Capture the cell that displays the provided text and extract its [x, y] central coordinate. 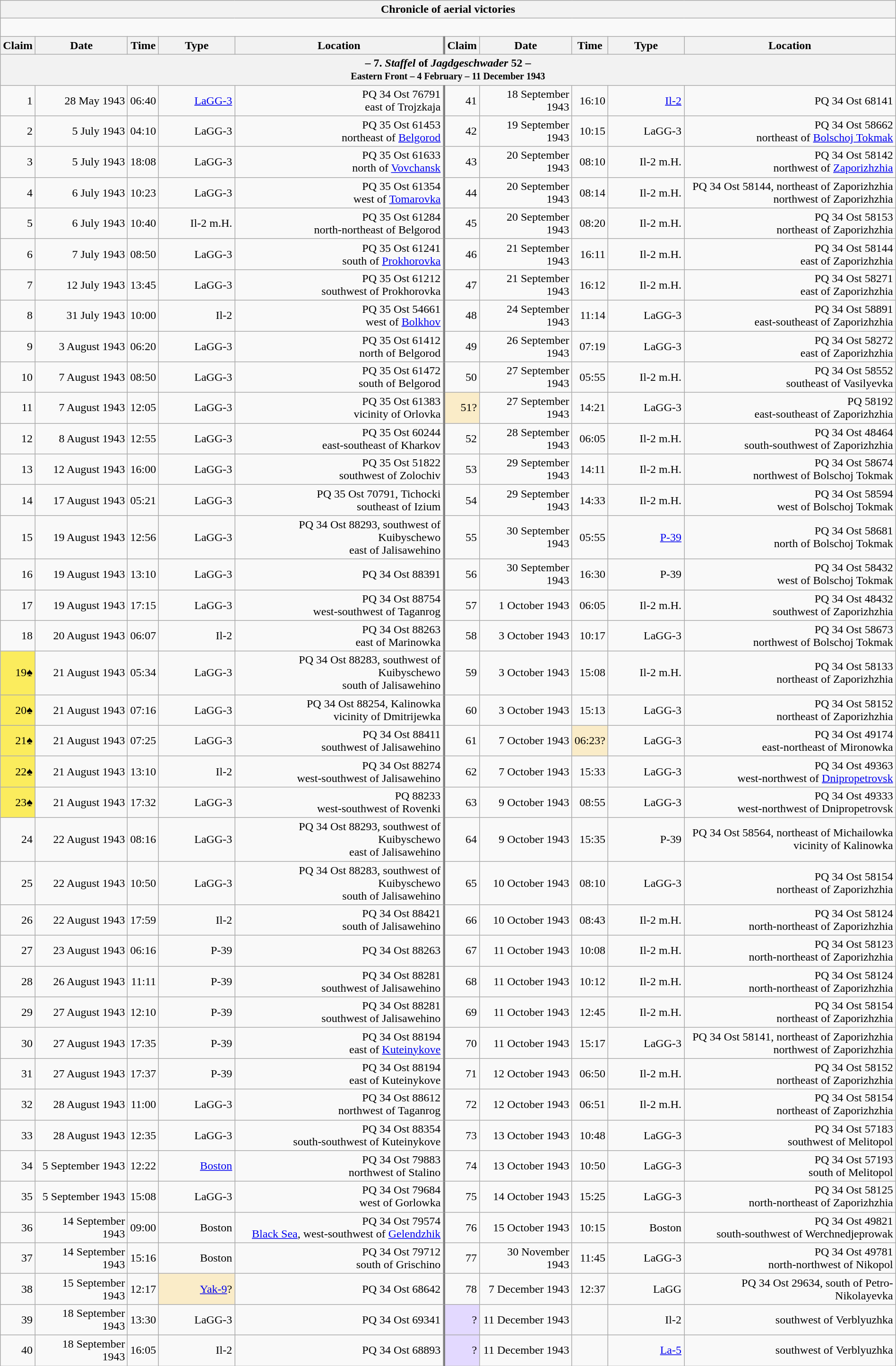
12:37 [590, 1289]
3 August 1943 [81, 346]
35 [18, 1196]
13:30 [143, 1319]
24 September 1943 [526, 316]
PQ 35 Ost 60244 east-southeast of Kharkov [339, 438]
37 [18, 1258]
PQ 34 Ost 58674 northwest of Bolschoj Tokmak [790, 470]
PQ 34 Ost 79883 northwest of Stalino [339, 1166]
16:05 [143, 1350]
PQ 34 Ost 58271 east of Zaporizhzhia [790, 284]
72 [461, 1105]
41 [461, 100]
PQ 34 Ost 58594 west of Bolschoj Tokmak [790, 500]
19♠ [18, 673]
PQ 34 Ost 49821 south-southwest of Werchnedjeprowak [790, 1228]
PQ 34 Ost 57183 southwest of Melitopol [790, 1135]
51? [461, 408]
21♠ [18, 741]
61 [461, 741]
10 [18, 377]
10:40 [143, 223]
17:32 [143, 802]
10:17 [590, 636]
26 August 1943 [81, 982]
PQ 34 Ost 49333 west-northwest of Dnipropetrovsk [790, 802]
PQ 34 Ost 88354 south-southwest of Kuteinykove [339, 1135]
PQ 34 Ost 58681 north of Bolschoj Tokmak [790, 537]
PQ 34 Ost 58891 east-southeast of Zaporizhzhia [790, 316]
8 August 1943 [81, 438]
10:00 [143, 316]
31 July 1943 [81, 316]
12:17 [143, 1289]
PQ 34 Ost 58144 east of Zaporizhzhia [790, 254]
PQ 35 Ost 61241 south of Prokhorovka [339, 254]
64 [461, 839]
PQ 34 Ost 58133 northeast of Zaporizhzhia [790, 673]
17:37 [143, 1074]
23 August 1943 [81, 951]
07:25 [143, 741]
Chronicle of aerial victories [448, 9]
24 [18, 839]
16:11 [590, 254]
32 [18, 1105]
La-5 [646, 1350]
PQ 35 Ost 61472 south of Belgorod [339, 377]
18:08 [143, 162]
15:25 [590, 1196]
12:56 [143, 537]
13 [18, 470]
PQ 34 Ost 58272 east of Zaporizhzhia [790, 346]
16:00 [143, 470]
10:48 [590, 1135]
38 [18, 1289]
60 [461, 710]
7 [18, 284]
7 December 1943 [526, 1289]
07:16 [143, 710]
17 [18, 605]
PQ 34 Ost 58552southeast of Vasilyevka [790, 377]
62 [461, 771]
14 [18, 500]
PQ 34 Ost 88612 northwest of Taganrog [339, 1105]
58 [461, 636]
PQ 35 Ost 61383vicinity of Orlovka [339, 408]
40 [18, 1350]
42 [461, 131]
16 [18, 575]
59 [461, 673]
20 August 1943 [81, 636]
PQ 34 Ost 58662 northeast of Bolschoj Tokmak [790, 131]
04:10 [143, 131]
12:10 [143, 1012]
77 [461, 1258]
11:14 [590, 316]
PQ 34 Ost 76791east of Trojzkaja [339, 100]
33 [18, 1135]
PQ 34 Ost 79712 south of Grischino [339, 1258]
06:07 [143, 636]
PQ 34 Ost 48464 south-southwest of Zaporizhzhia [790, 438]
PQ 34 Ost 88391 [339, 575]
PQ 34 Ost 88263 [339, 951]
12:45 [590, 1012]
08:43 [590, 920]
10:12 [590, 982]
PQ 34 Ost 88421 south of Jalisawehino [339, 920]
26 September 1943 [526, 346]
11 [18, 408]
PQ 34 Ost 68141 [790, 100]
34 [18, 1166]
12 August 1943 [81, 470]
15:33 [590, 771]
PQ 35 Ost 61453 northeast of Belgorod [339, 131]
PQ 58192 east-southeast of Zaporizhzhia [790, 408]
PQ 34 Ost 49781 north-northwest of Nikopol [790, 1258]
PQ 35 Ost 61212 southwest of Prokhorovka [339, 284]
14:21 [590, 408]
PQ 34 Ost 57193 south of Melitopol [790, 1166]
PQ 34 Ost 69341 [339, 1319]
15 [18, 537]
73 [461, 1135]
12:05 [143, 408]
PQ 34 Ost 58153northeast of Zaporizhzhia [790, 223]
08:14 [590, 193]
15:13 [590, 710]
45 [461, 223]
56 [461, 575]
43 [461, 162]
PQ 35 Ost 61354 west of Tomarovka [339, 193]
PQ 34 Ost 58144, northeast of Zaporizhzhianorthwest of Zaporizhzhia [790, 193]
5 [18, 223]
74 [461, 1166]
47 [461, 284]
PQ 34 Ost 79574Black Sea, west-southwest of Gelendzhik [339, 1228]
11:00 [143, 1105]
Yak-9? [197, 1289]
16:30 [590, 575]
66 [461, 920]
06:50 [590, 1074]
06:16 [143, 951]
PQ 34 Ost 88411 southwest of Jalisawehino [339, 741]
18 [18, 636]
3 [18, 162]
PQ 34 Ost 88254, Kalinowkavicinity of Dmitrijewka [339, 710]
PQ 34 Ost 68893 [339, 1350]
12 [18, 438]
– 7. Staffel of Jagdgeschwader 52 –Eastern Front – 4 February – 11 December 1943 [448, 70]
PQ 34 Ost 58142northwest of Zaporizhzhia [790, 162]
06:20 [143, 346]
30 [18, 1043]
71 [461, 1074]
17:35 [143, 1043]
14 October 1943 [526, 1196]
PQ 35 Ost 51822 southwest of Zolochiv [339, 470]
2 [18, 131]
50 [461, 377]
PQ 34 Ost 58673 northwest of Bolschoj Tokmak [790, 636]
PQ 35 Ost 61284 north-northeast of Belgorod [339, 223]
PQ 88233 west-southwest of Rovenki [339, 802]
17:59 [143, 920]
05:21 [143, 500]
19 September 1943 [526, 131]
08:20 [590, 223]
67 [461, 951]
06:40 [143, 100]
16:10 [590, 100]
12:55 [143, 438]
07:19 [590, 346]
48 [461, 316]
15 September 1943 [81, 1289]
25 [18, 883]
23♠ [18, 802]
PQ 34 Ost 58123 north-northeast of Zaporizhzhia [790, 951]
27 [18, 951]
12 July 1943 [81, 284]
05:34 [143, 673]
06:51 [590, 1105]
10:23 [143, 193]
PQ 34 Ost 88754 west-southwest of Taganrog [339, 605]
54 [461, 500]
PQ 34 Ost 68642 [339, 1289]
75 [461, 1196]
PQ 34 Ost 49174 east-northeast of Mironowka [790, 741]
70 [461, 1043]
15:35 [590, 839]
31 [18, 1074]
14:11 [590, 470]
PQ 34 Ost 88263 east of Marinowka [339, 636]
PQ 34 Ost 49363 west-northwest of Dnipropetrovsk [790, 771]
7 July 1943 [81, 254]
08:16 [143, 839]
76 [461, 1228]
55 [461, 537]
68 [461, 982]
17 August 1943 [81, 500]
53 [461, 470]
22♠ [18, 771]
78 [461, 1289]
28 September 1943 [526, 438]
PQ 34 Ost 58564, northeast of Michailowkavicinity of Kalinowka [790, 839]
PQ 34 Ost 88274 west-southwest of Jalisawehino [339, 771]
28 [18, 982]
1 [18, 100]
8 [18, 316]
29 [18, 1012]
6 [18, 254]
08:55 [590, 802]
15 October 1943 [526, 1228]
44 [461, 193]
15:17 [590, 1043]
09:00 [143, 1228]
69 [461, 1012]
PQ 34 Ost 58125 north-northeast of Zaporizhzhia [790, 1196]
36 [18, 1228]
PQ 34 Ost 79684 west of Gorlowka [339, 1196]
46 [461, 254]
39 [18, 1319]
PQ 34 Ost 58141, northeast of Zaporizhzhianorthwest of Zaporizhzhia [790, 1043]
65 [461, 883]
17:15 [143, 605]
28 May 1943 [81, 100]
1 October 1943 [526, 605]
PQ 35 Ost 70791, Tichocki southeast of Izium [339, 500]
16:12 [590, 284]
12:22 [143, 1166]
06:23? [590, 741]
9 [18, 346]
26 [18, 920]
57 [461, 605]
PQ 35 Ost 61633 north of Vovchansk [339, 162]
11:11 [143, 982]
4 [18, 193]
52 [461, 438]
PQ 35 Ost 61412 north of Belgorod [339, 346]
14:33 [590, 500]
15:16 [143, 1258]
11:45 [590, 1258]
PQ 35 Ost 54661west of Bolkhov [339, 316]
13:45 [143, 284]
PQ 34 Ost 58432 west of Bolschoj Tokmak [790, 575]
LaGG [646, 1289]
49 [461, 346]
PQ 34 Ost 48432 southwest of Zaporizhzhia [790, 605]
PQ 34 Ost 29634, south of Petro-Nikolayevka [790, 1289]
10:08 [590, 951]
63 [461, 802]
12:35 [143, 1135]
20♠ [18, 710]
30 November 1943 [526, 1258]
